Detect which cell encompasses the target text, then output its [X, Y] center coordinate. 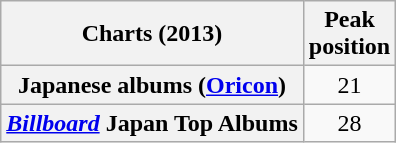
21 [349, 85]
Charts (2013) [152, 34]
Japanese albums (Oricon) [152, 85]
28 [349, 123]
Peakposition [349, 34]
Billboard Japan Top Albums [152, 123]
